Return [x, y] of the center of cell containing provided text 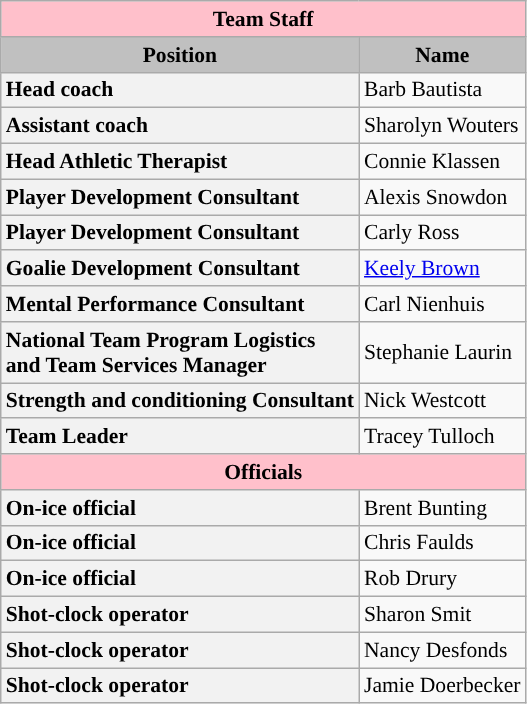
Name [442, 55]
Nancy Desfonds [442, 650]
Sharon Smit [442, 615]
Position [180, 55]
Chris Faulds [442, 543]
Sharolyn Wouters [442, 126]
Alexis Snowdon [442, 197]
Officials [264, 472]
Nick Westcott [442, 401]
Barb Bautista [442, 90]
Assistant coach [180, 126]
Carl Nienhuis [442, 304]
Head coach [180, 90]
Strength and conditioning Consultant [180, 401]
Stephanie Laurin [442, 352]
Keely Brown [442, 269]
Team Leader [180, 437]
National Team Program Logisticsand Team Services Manager [180, 352]
Rob Drury [442, 579]
Mental Performance Consultant [180, 304]
Brent Bunting [442, 508]
Jamie Doerbecker [442, 686]
Goalie Development Consultant [180, 269]
Head Athletic Therapist [180, 162]
Connie Klassen [442, 162]
Tracey Tulloch [442, 437]
Carly Ross [442, 233]
Team Staff [264, 19]
